Determine the (X, Y) coordinate at the center of the cell enclosing the given text.  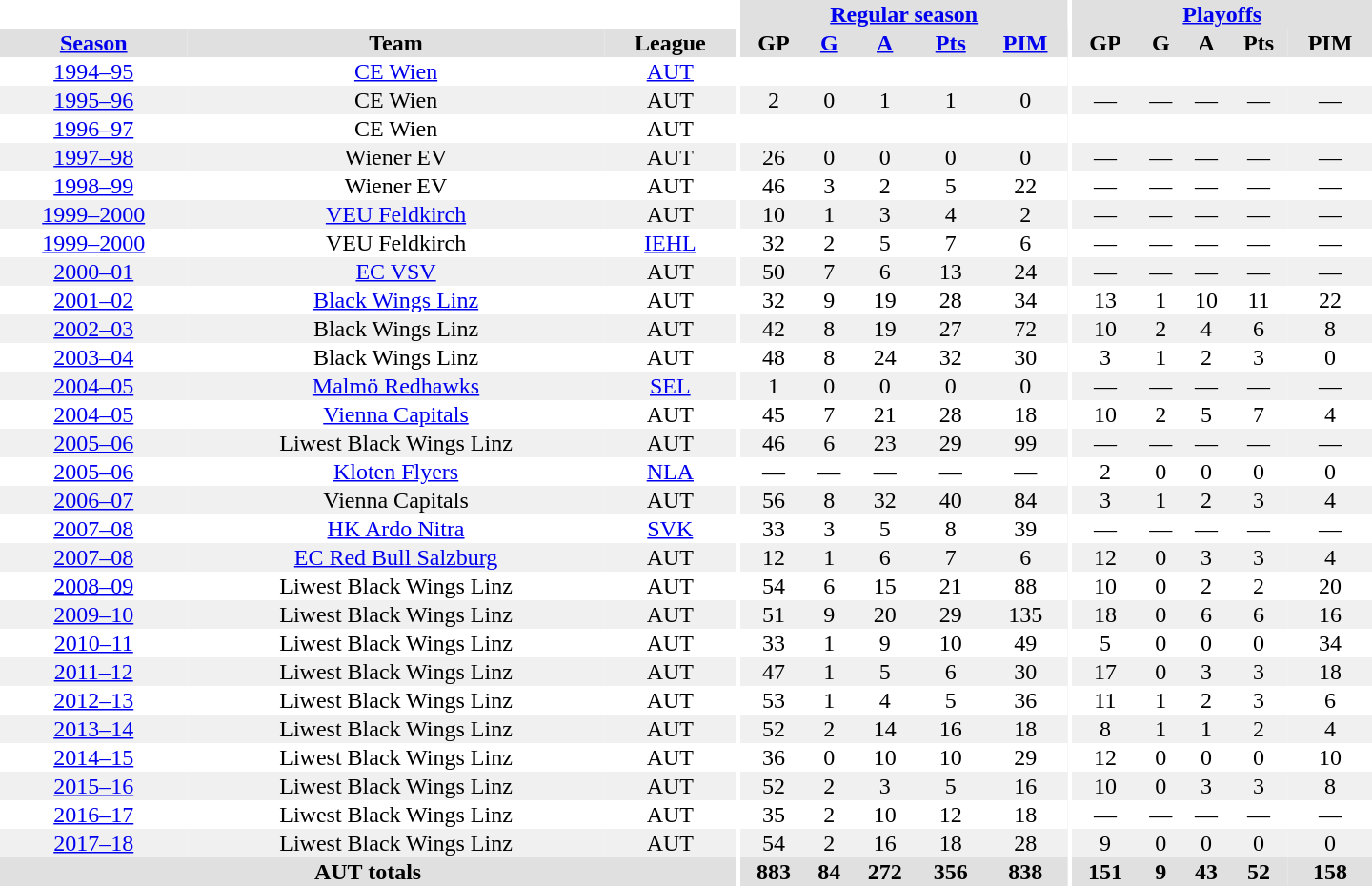
1998–99 (93, 186)
SEL (671, 386)
AUT totals (368, 872)
1994–95 (93, 71)
88 (1025, 586)
Playoffs (1221, 14)
158 (1330, 872)
39 (1025, 529)
Team (395, 43)
72 (1025, 329)
2013–14 (93, 729)
53 (774, 700)
883 (774, 872)
2008–09 (93, 586)
26 (774, 157)
2002–03 (93, 329)
Kloten Flyers (395, 472)
Regular season (903, 14)
Season (93, 43)
43 (1206, 872)
2000–01 (93, 272)
EC VSV (395, 272)
40 (951, 500)
48 (774, 357)
League (671, 43)
272 (884, 872)
2017–18 (93, 843)
49 (1025, 643)
356 (951, 872)
EC Red Bull Salzburg (395, 557)
35 (774, 815)
1997–98 (93, 157)
1996–97 (93, 129)
SVK (671, 529)
838 (1025, 872)
17 (1105, 672)
42 (774, 329)
151 (1105, 872)
2009–10 (93, 614)
99 (1025, 443)
Malmö Redhawks (395, 386)
2016–17 (93, 815)
2012–13 (93, 700)
2006–07 (93, 500)
2010–11 (93, 643)
2001–02 (93, 300)
2015–16 (93, 786)
56 (774, 500)
14 (884, 729)
45 (774, 414)
2014–15 (93, 757)
47 (774, 672)
2003–04 (93, 357)
51 (774, 614)
IEHL (671, 243)
HK Ardo Nitra (395, 529)
27 (951, 329)
15 (884, 586)
2011–12 (93, 672)
50 (774, 272)
135 (1025, 614)
NLA (671, 472)
23 (884, 443)
1995–96 (93, 100)
